Capture the cell that displays the provided text and extract its (x, y) central coordinate. 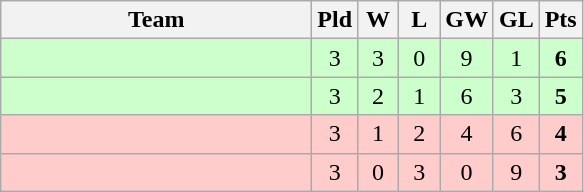
Pld (335, 20)
GL (516, 20)
Pts (560, 20)
5 (560, 96)
GW (467, 20)
L (420, 20)
Team (156, 20)
W (378, 20)
